Search for the cell housing the specified text and yield its (x, y) center coordinate. 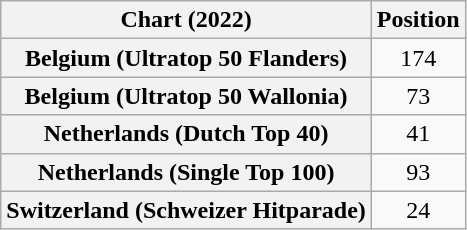
24 (418, 210)
Belgium (Ultratop 50 Flanders) (186, 58)
93 (418, 172)
Belgium (Ultratop 50 Wallonia) (186, 96)
Netherlands (Dutch Top 40) (186, 134)
73 (418, 96)
174 (418, 58)
41 (418, 134)
Chart (2022) (186, 20)
Switzerland (Schweizer Hitparade) (186, 210)
Position (418, 20)
Netherlands (Single Top 100) (186, 172)
